From the cell containing the given text, extract its center point as [x, y] coordinate. 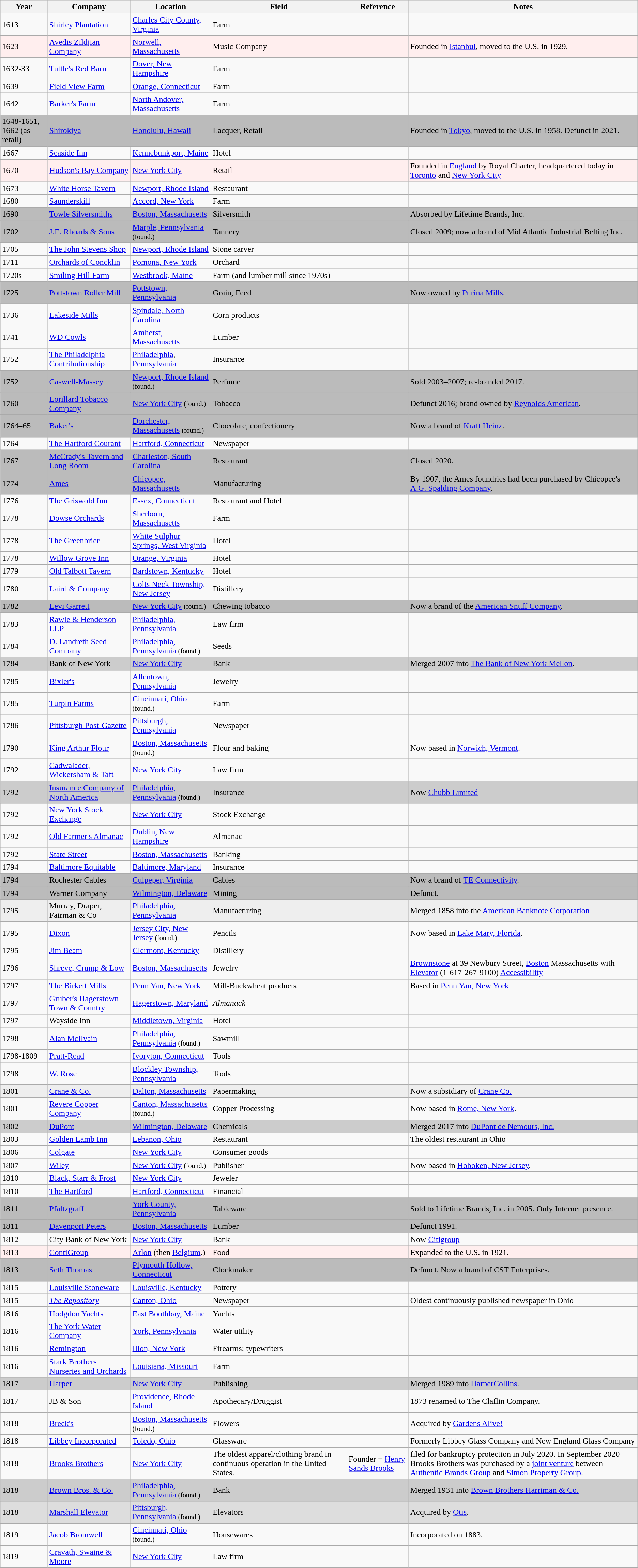
Tobacco [279, 404]
Orange, Virginia [171, 558]
New York Stock Exchange [89, 814]
Old Talbott Tavern [89, 571]
Clockmaker [279, 1270]
Revere Copper Company [89, 1108]
Stock Exchange [279, 814]
King Arthur Flour [89, 748]
Tableware [279, 1209]
Norwell, Massachusetts [171, 46]
Newport, Rhode Island (found.) [171, 381]
Remington [89, 1348]
Sherborn, Massachusetts [171, 518]
1690 [24, 214]
Music Company [279, 46]
Black, Starr & Frost [89, 1178]
Colts Neck Township, New Jersey [171, 589]
Perfume [279, 381]
Tuttle's Red Barn [89, 69]
Pittsburgh, Pennsylvania [171, 726]
Orchards of Concklin [89, 262]
Silversmith [279, 214]
Bank of New York [89, 664]
The John Stevens Shop [89, 249]
Smiling Hill Farm [89, 275]
Lorillard Tobacco Company [89, 404]
Banking [279, 854]
Almanac [279, 836]
1790 [24, 748]
Location [171, 7]
Food [279, 1252]
Dover, New Hampshire [171, 69]
Now a brand of Kraft Heinz. [523, 426]
Now based in Norwich, Vermont. [523, 748]
Housewares [279, 1535]
Blockley Township, Pennsylvania [171, 1074]
Canton, Massachusetts (found.) [171, 1108]
Plymouth Hollow, Connecticut [171, 1270]
1873 renamed to The Claflin Company. [523, 1402]
Retail [279, 171]
Founded in Tokyo, moved to the U.S. in 1958. Defunct in 2021. [523, 131]
Wayside Inn [89, 1021]
Arlon (then Belgium.) [171, 1252]
Company [89, 7]
Westbrook, Maine [171, 275]
Defunct. Now a brand of CST Enterprises. [523, 1270]
Merged 2007 into The Bank of New York Mellon. [523, 664]
The oldest restaurant in Ohio [523, 1139]
Marple, Pennsylvania (found.) [171, 231]
Louisiana, Missouri [171, 1366]
Brownstone at 39 Newbury Street, Boston Massachusetts with Elevator (1-617-267-9100) Accessibility [523, 968]
Amherst, Massachusetts [171, 337]
1613 [24, 25]
Glassware [279, 1441]
1711 [24, 262]
Breck's [89, 1423]
Louisville Stoneware [89, 1287]
1779 [24, 571]
Merged 2017 into DuPont de Nemours, Inc. [523, 1126]
Chewing tobacco [279, 606]
Willow Grove Inn [89, 558]
Ivoryton, Connecticut [171, 1056]
Flowers [279, 1423]
Stark Brothers Nurseries and Orchards [89, 1366]
Wiley [89, 1165]
Laird & Company [89, 589]
Allentown, Pennsylvania [171, 681]
City Bank of New York [89, 1239]
1767 [24, 461]
1725 [24, 293]
York, Pennsylvania [171, 1331]
Grain, Feed [279, 293]
Barker's Farm [89, 104]
Water utility [279, 1331]
Honolulu, Hawaii [171, 131]
1736 [24, 315]
Hagerstown, Maryland [171, 1003]
The York Water Company [89, 1331]
Cadwalader, Wickersham & Taft [89, 770]
Charleston, South Carolina [171, 461]
York County, Pennsylvania [171, 1209]
1760 [24, 404]
Founded in Istanbul, moved to the U.S. in 1929. [523, 46]
W. Rose [89, 1074]
1812 [24, 1239]
Dixon [89, 933]
Papermaking [279, 1091]
Louisville, Kentucky [171, 1287]
Penn Yan, New York [171, 986]
Old Farmer's Almanac [89, 836]
J.E. Rhoads & Sons [89, 231]
1796 [24, 968]
The Greenbrier [89, 540]
McCrady's Tavern and Long Room [89, 461]
Spindale, North Carolina [171, 315]
By 1907, the Ames foundries had been purchased by Chicopee's A.G. Spalding Company. [523, 483]
Chicopee, Massachusetts [171, 483]
Shirokiya [89, 131]
1673 [24, 188]
Crane & Co. [89, 1091]
Defunct 2016; brand owned by Reynolds American. [523, 404]
Baltimore Equitable [89, 867]
Apothecary/Druggist [279, 1402]
1782 [24, 606]
Clermont, Kentucky [171, 950]
1632-33 [24, 69]
ContiGroup [89, 1252]
Absorbed by Lifetime Brands, Inc. [523, 214]
Copper Processing [279, 1108]
Merged 1858 into the American Banknote Corporation [523, 911]
Now based in Hoboken, New Jersey. [523, 1165]
Founded in England by Royal Charter, headquartered today in Toronto and New York City [523, 171]
1776 [24, 501]
Golden Lamb Inn [89, 1139]
Alan McIlvain [89, 1038]
Pottstown Roller Mill [89, 293]
Acquired by Gardens Alive! [523, 1423]
Sawmill [279, 1038]
1803 [24, 1139]
Jeweler [279, 1178]
1780 [24, 589]
JB & Son [89, 1402]
Lakeside Mills [89, 315]
Jersey City, New Jersey (found.) [171, 933]
Canton, Ohio [171, 1300]
Shreve, Crump & Low [89, 968]
Yachts [279, 1313]
Culpeper, Virginia [171, 880]
Restaurant and Hotel [279, 501]
Gruber's Hagerstown Town & Country [89, 1003]
Avedis Zildjian Company [89, 46]
The Griswold Inn [89, 501]
Based in Penn Yan, New York [523, 986]
Pencils [279, 933]
Caswell-Massey [89, 381]
East Boothbay, Maine [171, 1313]
1806 [24, 1152]
Consumer goods [279, 1152]
Now a brand of TE Connectivity. [523, 880]
The oldest apparel/clothing brand in continuous operation in the United States. [279, 1463]
WD Cowls [89, 337]
Kennebunkport, Maine [171, 153]
Sold 2003–2007; re-branded 2017. [523, 381]
Farm (and lumber mill since 1970s) [279, 275]
Seeds [279, 646]
Shirley Plantation [89, 25]
Mill-Buckwheat products [279, 986]
Defunct. [523, 893]
Elevators [279, 1512]
Formerly Libbey Glass Company and New England Glass Company [523, 1441]
1720s [24, 275]
Now Chubb Limited [523, 792]
1783 [24, 624]
1667 [24, 153]
Providence, Rhode Island [171, 1402]
1639 [24, 86]
Ilion, New York [171, 1348]
Bixler's [89, 681]
North Andover, Massachusetts [171, 104]
Closed 2009; now a brand of Mid Atlantic Industrial Belting Inc. [523, 231]
Closed 2020. [523, 461]
Pittsburgh Post-Gazette [89, 726]
Orchard [279, 262]
1623 [24, 46]
Pittsburgh, Pennsylvania (found.) [171, 1512]
The Hartford Courant [89, 443]
Flour and baking [279, 748]
D. Landreth Seed Company [89, 646]
1670 [24, 171]
1798-1809 [24, 1056]
Rochester Cables [89, 880]
The Philadelphia Contributionship [89, 359]
Notes [523, 7]
Harper [89, 1384]
1705 [24, 249]
Pottstown, Pennsylvania [171, 293]
Orange, Connecticut [171, 86]
Defunct 1991. [523, 1226]
Publisher [279, 1165]
Sold to Lifetime Brands, Inc. in 2005. Only Internet presence. [523, 1209]
Corn products [279, 315]
Accord, New York [171, 201]
Marshall Elevator [89, 1512]
1807 [24, 1165]
Field [279, 7]
1741 [24, 337]
Essex, Connecticut [171, 501]
1642 [24, 104]
Acquired by Otis. [523, 1512]
Now a brand of the American Snuff Company. [523, 606]
1648-1651, 1662 (as retail) [24, 131]
Brooks Brothers [89, 1463]
Turpin Farms [89, 703]
Toledo, Ohio [171, 1441]
Colgate [89, 1152]
Insurance Company of North America [89, 792]
Baker's [89, 426]
Stone carver [279, 249]
1774 [24, 483]
White Horse Tavern [89, 188]
Baltimore, Maryland [171, 867]
Cravath, Swaine & Moore [89, 1556]
Seth Thomas [89, 1270]
Mining [279, 893]
State Street [89, 854]
Hudson's Bay Company [89, 171]
The Hartford [89, 1191]
Founder = Henry Sands Brooks [378, 1463]
Year [24, 7]
Field View Farm [89, 86]
The Repository [89, 1300]
Seaside Inn [89, 153]
1764 [24, 443]
Now based in Lake Mary, Florida. [523, 933]
Bardstown, Kentucky [171, 571]
Lacquer, Retail [279, 131]
1702 [24, 231]
Merged 1931 into Brown Brothers Harriman & Co. [523, 1490]
Almanack [279, 1003]
Libbey Incorporated [89, 1441]
White Sulphur Springs, West Virginia [171, 540]
Brown Bros. & Co. [89, 1490]
Jim Beam [89, 950]
1802 [24, 1126]
Chemicals [279, 1126]
Dalton, Massachusetts [171, 1091]
Chocolate, confectionery [279, 426]
Middletown, Virginia [171, 1021]
Hodgdon Yachts [89, 1313]
Oldest continuously published newspaper in Ohio [523, 1300]
Financial [279, 1191]
Firearms; typewriters [279, 1348]
Charles City County, Virginia [171, 25]
DuPont [89, 1126]
Cables [279, 880]
Warner Company [89, 893]
Towle Silversmiths [89, 214]
Lebanon, Ohio [171, 1139]
Publishing [279, 1384]
Murray, Draper, Fairman & Co [89, 911]
Pratt-Read [89, 1056]
Now owned by Purina Mills. [523, 293]
Now based in Rome, New York. [523, 1108]
Expanded to the U.S. in 1921. [523, 1252]
Now Citigroup [523, 1239]
Saunderskill [89, 201]
Pfaltzgraff [89, 1209]
Pomona, New York [171, 262]
Dublin, New Hampshire [171, 836]
Ames [89, 483]
Dorchester, Massachusetts (found.) [171, 426]
1764–65 [24, 426]
The Birkett Mills [89, 986]
Dowse Orchards [89, 518]
Levi Garrett [89, 606]
Tannery [279, 231]
Rawle & Henderson LLP [89, 624]
Pottery [279, 1287]
Reference [378, 7]
Incorporated on 1883. [523, 1535]
1680 [24, 201]
Now a subsidiary of Crane Co. [523, 1091]
Merged 1989 into HarperCollins. [523, 1384]
Davenport Peters [89, 1226]
1786 [24, 726]
Jacob Bromwell [89, 1535]
